Identify which cell holds the provided text, then report its [X, Y] central coordinate. 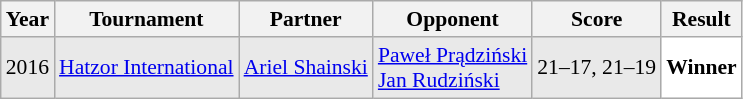
Year [28, 19]
Winner [702, 68]
Paweł Prądziński Jan Rudziński [452, 68]
Score [596, 19]
Opponent [452, 19]
21–17, 21–19 [596, 68]
2016 [28, 68]
Result [702, 19]
Hatzor International [146, 68]
Partner [306, 19]
Tournament [146, 19]
Ariel Shainski [306, 68]
